Return the [X, Y] coordinate for the center point of the cell that contains the specified text.  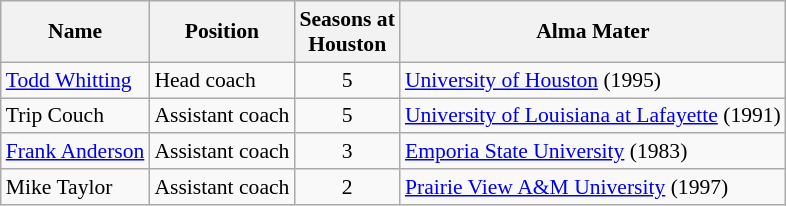
Emporia State University (1983) [593, 152]
University of Louisiana at Lafayette (1991) [593, 116]
University of Houston (1995) [593, 80]
Seasons atHouston [346, 32]
Trip Couch [76, 116]
Alma Mater [593, 32]
2 [346, 187]
Todd Whitting [76, 80]
Head coach [222, 80]
Position [222, 32]
Mike Taylor [76, 187]
Frank Anderson [76, 152]
3 [346, 152]
Prairie View A&M University (1997) [593, 187]
Name [76, 32]
